Extract the (x, y) coordinate from the center of the cell holding the provided text.  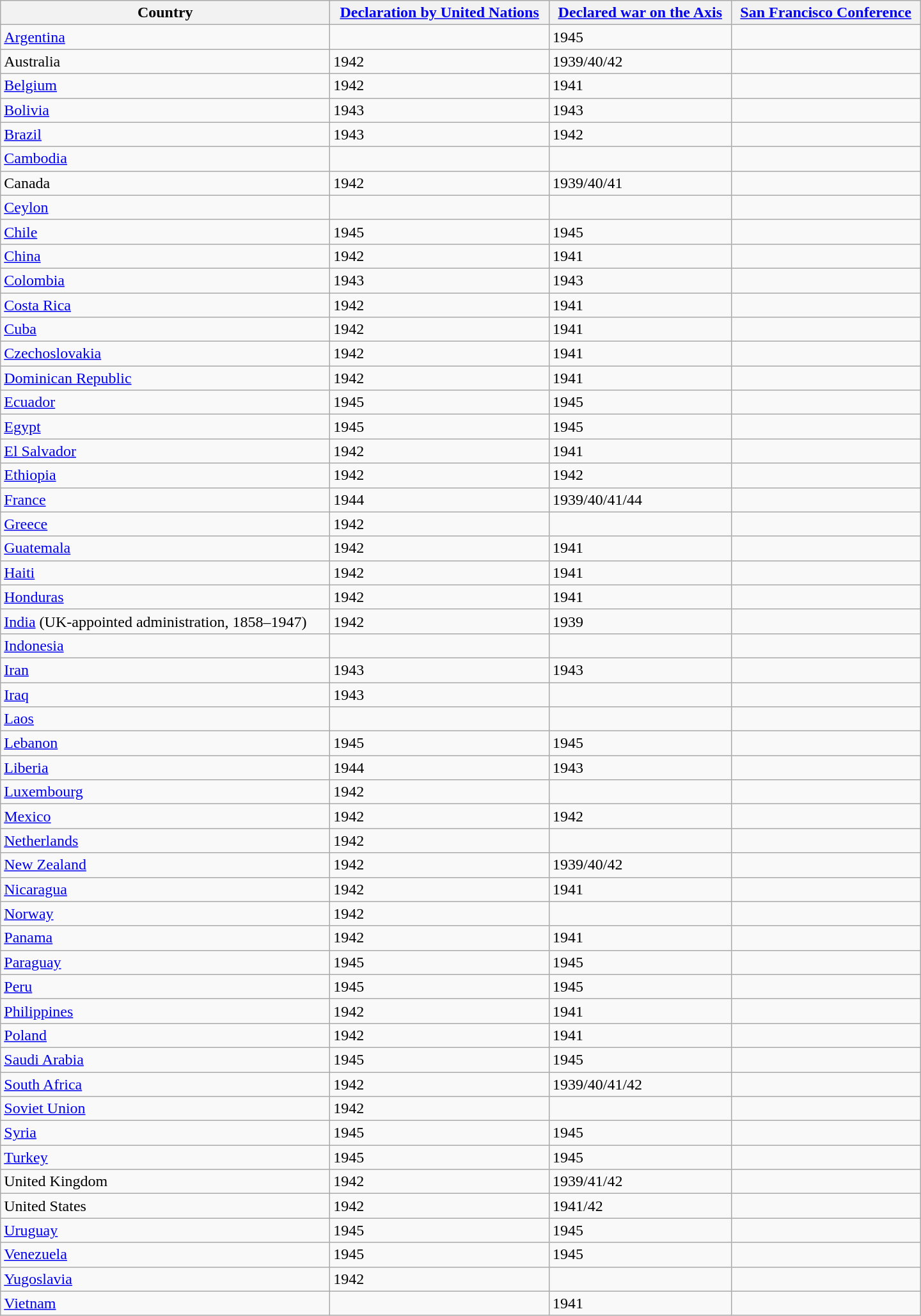
Bolivia (165, 110)
Belgium (165, 86)
Mexico (165, 816)
Syria (165, 1133)
Dominican Republic (165, 378)
Declared war on the Axis (640, 13)
Egypt (165, 427)
Philippines (165, 1011)
Uruguay (165, 1230)
Canada (165, 183)
Argentina (165, 37)
Indonesia (165, 646)
Declaration by United Nations (440, 13)
Paraguay (165, 962)
Ethiopia (165, 475)
Luxembourg (165, 792)
United States (165, 1206)
United Kingdom (165, 1182)
Netherlands (165, 841)
1939 (640, 621)
Saudi Arabia (165, 1059)
Venezuela (165, 1255)
Ceylon (165, 207)
Czechoslovakia (165, 354)
Cambodia (165, 159)
Iraq (165, 694)
Haiti (165, 573)
Costa Rica (165, 305)
Vietnam (165, 1303)
Laos (165, 719)
Colombia (165, 280)
Yugoslavia (165, 1279)
Brazil (165, 134)
San Francisco Conference (826, 13)
Iran (165, 670)
Honduras (165, 597)
Turkey (165, 1157)
Cuba (165, 329)
1939/40/41/44 (640, 500)
Country (165, 13)
Guatemala (165, 548)
Australia (165, 61)
New Zealand (165, 865)
Peru (165, 987)
Soviet Union (165, 1109)
India (UK-appointed administration, 1858–1947) (165, 621)
Ecuador (165, 402)
Panama (165, 938)
Chile (165, 232)
1939/41/42 (640, 1182)
Liberia (165, 768)
Greece (165, 524)
France (165, 500)
China (165, 256)
1941/42 (640, 1206)
Poland (165, 1035)
1939/40/41 (640, 183)
1939/40/41/42 (640, 1084)
Lebanon (165, 743)
Norway (165, 914)
South Africa (165, 1084)
El Salvador (165, 451)
Nicaragua (165, 889)
